Detect which cell encompasses the target text, then output its (x, y) center coordinate. 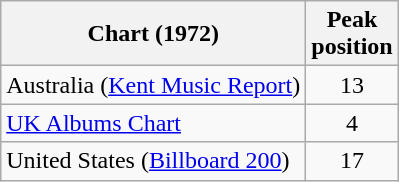
4 (352, 123)
17 (352, 161)
13 (352, 85)
Chart (1972) (154, 34)
United States (Billboard 200) (154, 161)
Peak position (352, 34)
Australia (Kent Music Report) (154, 85)
UK Albums Chart (154, 123)
